Identify which cell holds the provided text, then report its (x, y) central coordinate. 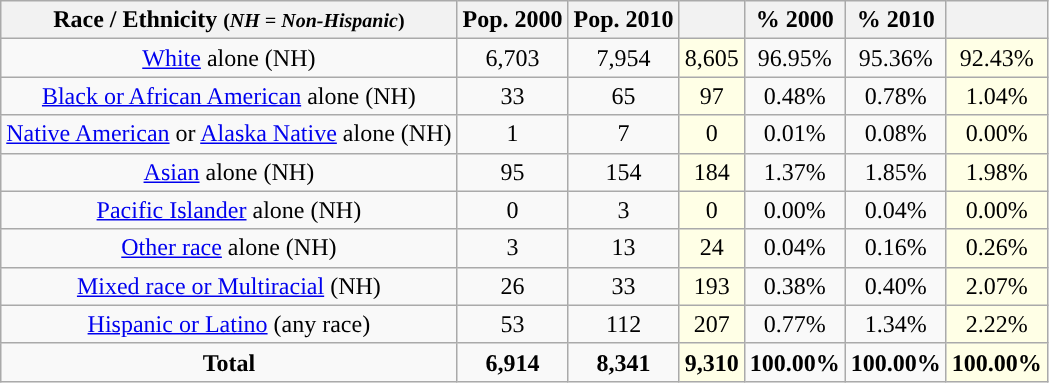
7 (624, 134)
1.85% (896, 172)
53 (512, 324)
1 (512, 134)
Black or African American alone (NH) (229, 96)
96.95% (794, 58)
0.08% (896, 134)
8,605 (712, 58)
Pop. 2010 (624, 20)
1.98% (996, 172)
8,341 (624, 362)
6,914 (512, 362)
154 (624, 172)
0.77% (794, 324)
0.38% (794, 286)
112 (624, 324)
24 (712, 248)
184 (712, 172)
2.22% (996, 324)
0.40% (896, 286)
1.34% (896, 324)
207 (712, 324)
0.26% (996, 248)
0.78% (896, 96)
2.07% (996, 286)
% 2010 (896, 20)
7,954 (624, 58)
9,310 (712, 362)
65 (624, 96)
26 (512, 286)
0.16% (896, 248)
Pacific Islander alone (NH) (229, 210)
Other race alone (NH) (229, 248)
13 (624, 248)
Mixed race or Multiracial (NH) (229, 286)
95 (512, 172)
1.04% (996, 96)
Hispanic or Latino (any race) (229, 324)
% 2000 (794, 20)
6,703 (512, 58)
Native American or Alaska Native alone (NH) (229, 134)
Asian alone (NH) (229, 172)
95.36% (896, 58)
1.37% (794, 172)
White alone (NH) (229, 58)
0.01% (794, 134)
Race / Ethnicity (NH = Non-Hispanic) (229, 20)
Total (229, 362)
0.48% (794, 96)
92.43% (996, 58)
193 (712, 286)
Pop. 2000 (512, 20)
97 (712, 96)
